Identify which cell holds the provided text, then report its (X, Y) central coordinate. 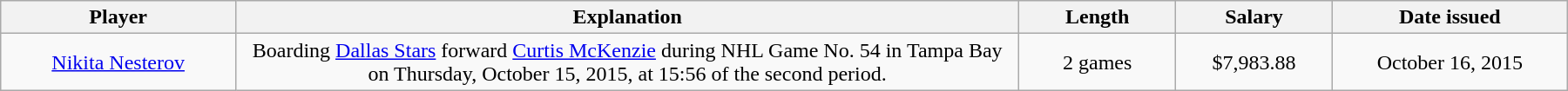
Player (118, 17)
Length (1098, 17)
Nikita Nesterov (118, 62)
2 games (1098, 62)
Date issued (1450, 17)
October 16, 2015 (1450, 62)
$7,983.88 (1254, 62)
Salary (1254, 17)
Boarding Dallas Stars forward Curtis McKenzie during NHL Game No. 54 in Tampa Bay on Thursday, October 15, 2015, at 15:56 of the second period. (627, 62)
Explanation (627, 17)
